From the cell containing the given text, extract its center point as (X, Y) coordinate. 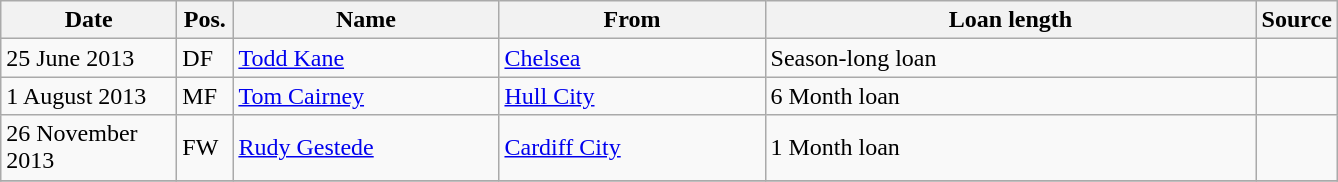
FW (205, 148)
Loan length (1010, 20)
Season-long loan (1010, 58)
1 August 2013 (89, 96)
MF (205, 96)
From (632, 20)
Name (366, 20)
Pos. (205, 20)
Chelsea (632, 58)
Cardiff City (632, 148)
Hull City (632, 96)
Tom Cairney (366, 96)
1 Month loan (1010, 148)
Rudy Gestede (366, 148)
25 June 2013 (89, 58)
Date (89, 20)
DF (205, 58)
Todd Kane (366, 58)
Source (1296, 20)
6 Month loan (1010, 96)
26 November 2013 (89, 148)
